Search for the cell housing the specified text and yield its (X, Y) center coordinate. 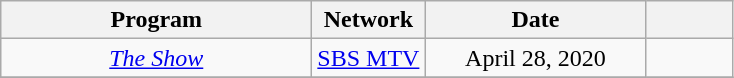
Date (536, 20)
The Show (156, 58)
Network (368, 20)
Program (156, 20)
April 28, 2020 (536, 58)
SBS MTV (368, 58)
